Extract the [x, y] coordinate from the center of the cell holding the provided text.  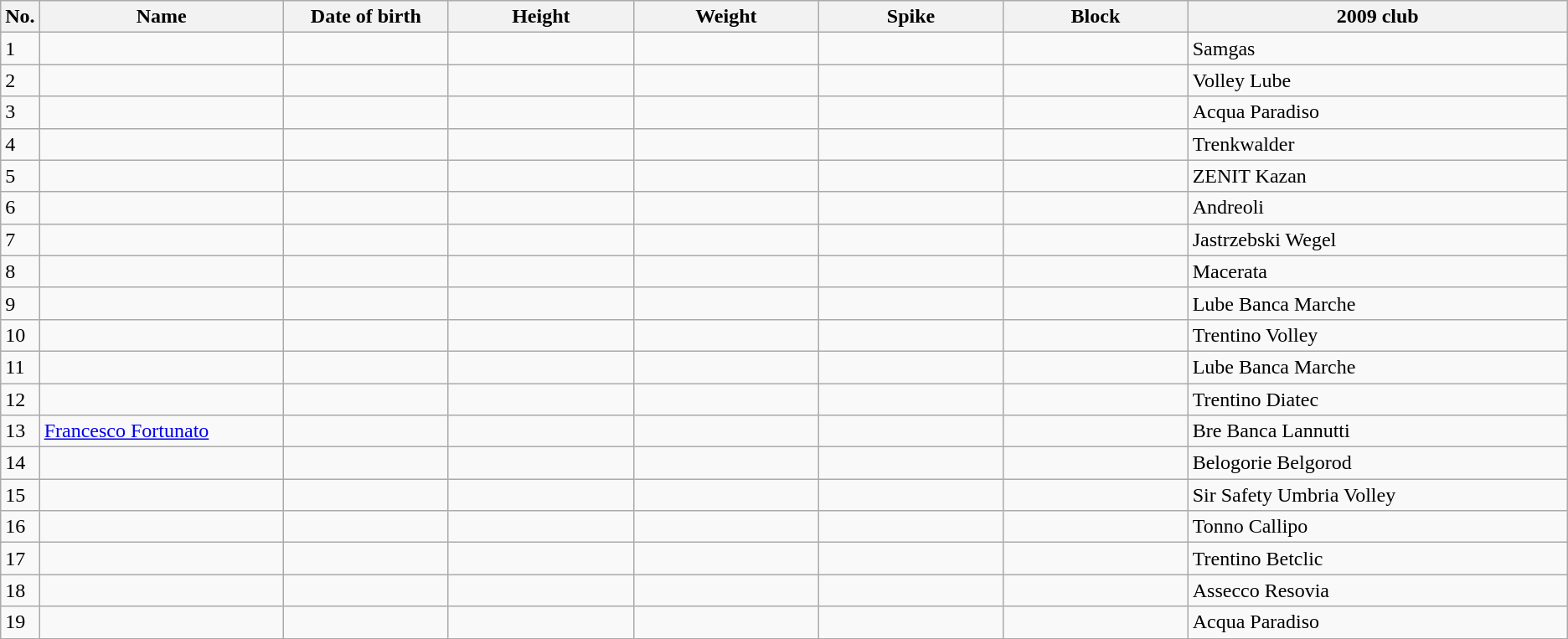
9 [20, 303]
Francesco Fortunato [161, 431]
No. [20, 17]
Height [541, 17]
Volley Lube [1377, 80]
Macerata [1377, 271]
Spike [910, 17]
Sir Safety Umbria Volley [1377, 495]
11 [20, 367]
12 [20, 399]
Assecco Resovia [1377, 590]
4 [20, 144]
17 [20, 559]
Date of birth [365, 17]
15 [20, 495]
13 [20, 431]
Trentino Diatec [1377, 399]
Tonno Callipo [1377, 527]
Block [1096, 17]
Name [161, 17]
10 [20, 335]
Jastrzebski Wegel [1377, 240]
5 [20, 176]
7 [20, 240]
Trenkwalder [1377, 144]
Trentino Betclic [1377, 559]
19 [20, 622]
Belogorie Belgorod [1377, 463]
ZENIT Kazan [1377, 176]
1 [20, 49]
3 [20, 112]
16 [20, 527]
14 [20, 463]
Andreoli [1377, 208]
Weight [725, 17]
2 [20, 80]
Samgas [1377, 49]
2009 club [1377, 17]
8 [20, 271]
Trentino Volley [1377, 335]
6 [20, 208]
18 [20, 590]
Bre Banca Lannutti [1377, 431]
